Return the [x, y] coordinate for the center point of the cell that contains the specified text.  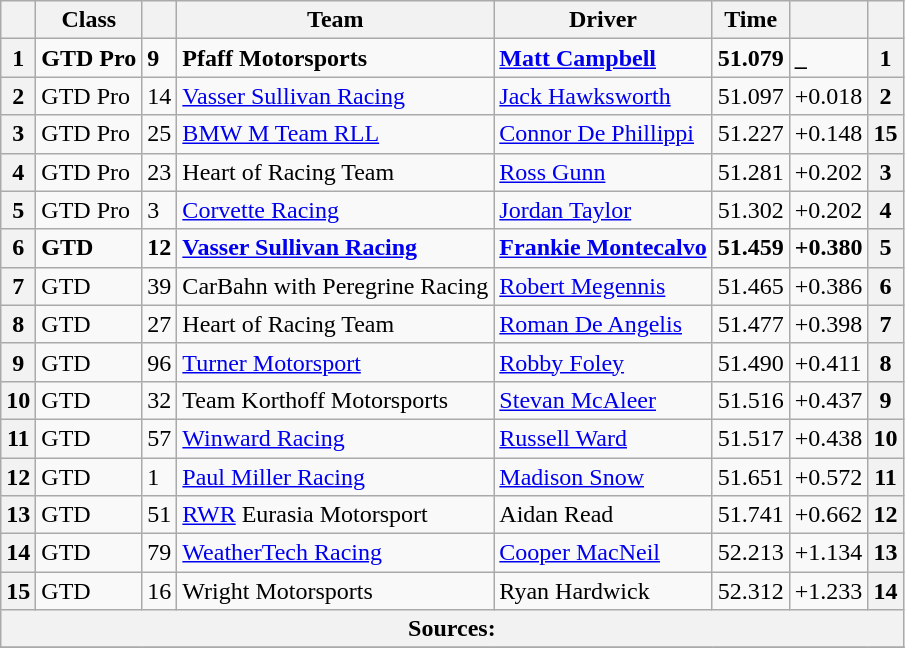
Aidan Read [603, 515]
23 [160, 172]
+0.662 [828, 515]
27 [160, 324]
51.302 [750, 210]
+1.233 [828, 591]
51.465 [750, 286]
51.459 [750, 248]
+0.437 [828, 400]
+0.380 [828, 248]
Frankie Montecalvo [603, 248]
Cooper MacNeil [603, 553]
51.477 [750, 324]
+0.411 [828, 362]
Madison Snow [603, 477]
51.227 [750, 134]
Pfaff Motorsports [336, 58]
51.079 [750, 58]
Russell Ward [603, 438]
52.213 [750, 553]
52.312 [750, 591]
51.490 [750, 362]
Team Korthoff Motorsports [336, 400]
51.097 [750, 96]
Paul Miller Racing [336, 477]
96 [160, 362]
51 [160, 515]
Jack Hawksworth [603, 96]
32 [160, 400]
+0.398 [828, 324]
_ [828, 58]
51.741 [750, 515]
+0.438 [828, 438]
Robert Megennis [603, 286]
Connor De Phillippi [603, 134]
Driver [603, 20]
79 [160, 553]
Time [750, 20]
Sources: [452, 629]
Corvette Racing [336, 210]
+0.018 [828, 96]
Class [89, 20]
Wright Motorsports [336, 591]
+1.134 [828, 553]
WeatherTech Racing [336, 553]
Robby Foley [603, 362]
16 [160, 591]
Stevan McAleer [603, 400]
Jordan Taylor [603, 210]
57 [160, 438]
+0.148 [828, 134]
Roman De Angelis [603, 324]
+0.572 [828, 477]
Matt Campbell [603, 58]
BMW M Team RLL [336, 134]
CarBahn with Peregrine Racing [336, 286]
Winward Racing [336, 438]
51.651 [750, 477]
51.517 [750, 438]
25 [160, 134]
Ross Gunn [603, 172]
51.516 [750, 400]
Turner Motorsport [336, 362]
39 [160, 286]
Ryan Hardwick [603, 591]
51.281 [750, 172]
+0.386 [828, 286]
RWR Eurasia Motorsport [336, 515]
Team [336, 20]
